Detect which cell encompasses the target text, then output its [X, Y] center coordinate. 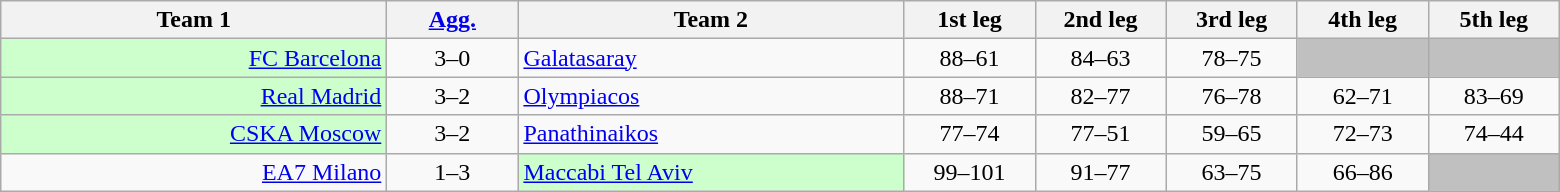
78–75 [1232, 58]
3rd leg [1232, 20]
72–73 [1362, 134]
88–61 [970, 58]
74–44 [1494, 134]
Agg. [452, 20]
91–77 [1100, 172]
99–101 [970, 172]
Real Madrid [194, 96]
77–51 [1100, 134]
66–86 [1362, 172]
77–74 [970, 134]
88–71 [970, 96]
Maccabi Tel Aviv [711, 172]
76–78 [1232, 96]
EA7 Milano [194, 172]
62–71 [1362, 96]
Team 2 [711, 20]
2nd leg [1100, 20]
84–63 [1100, 58]
Galatasaray [711, 58]
5th leg [1494, 20]
FC Barcelona [194, 58]
82–77 [1100, 96]
63–75 [1232, 172]
CSKA Moscow [194, 134]
4th leg [1362, 20]
83–69 [1494, 96]
1–3 [452, 172]
1st leg [970, 20]
Olympiacos [711, 96]
Team 1 [194, 20]
59–65 [1232, 134]
Panathinaikos [711, 134]
3–0 [452, 58]
